Identify which cell holds the provided text, then report its (x, y) central coordinate. 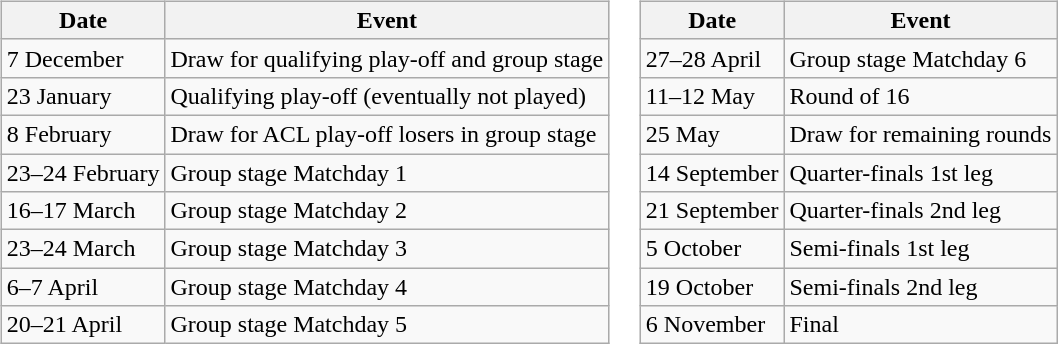
Group stage Matchday 5 (387, 325)
Group stage Matchday 6 (920, 58)
Semi-finals 1st leg (920, 249)
21 September (712, 211)
Group stage Matchday 4 (387, 287)
19 October (712, 287)
14 September (712, 173)
5 October (712, 249)
6 November (712, 325)
8 February (83, 134)
Round of 16 (920, 96)
Quarter-finals 1st leg (920, 173)
27–28 April (712, 58)
Quarter-finals 2nd leg (920, 211)
23–24 March (83, 249)
23 January (83, 96)
Semi-finals 2nd leg (920, 287)
7 December (83, 58)
Qualifying play-off (eventually not played) (387, 96)
Draw for qualifying play-off and group stage (387, 58)
6–7 April (83, 287)
25 May (712, 134)
23–24 February (83, 173)
20–21 April (83, 325)
Group stage Matchday 1 (387, 173)
Final (920, 325)
11–12 May (712, 96)
Group stage Matchday 3 (387, 249)
Draw for remaining rounds (920, 134)
16–17 March (83, 211)
Group stage Matchday 2 (387, 211)
Draw for ACL play-off losers in group stage (387, 134)
